Extract the [x, y] coordinate from the center of the cell holding the provided text.  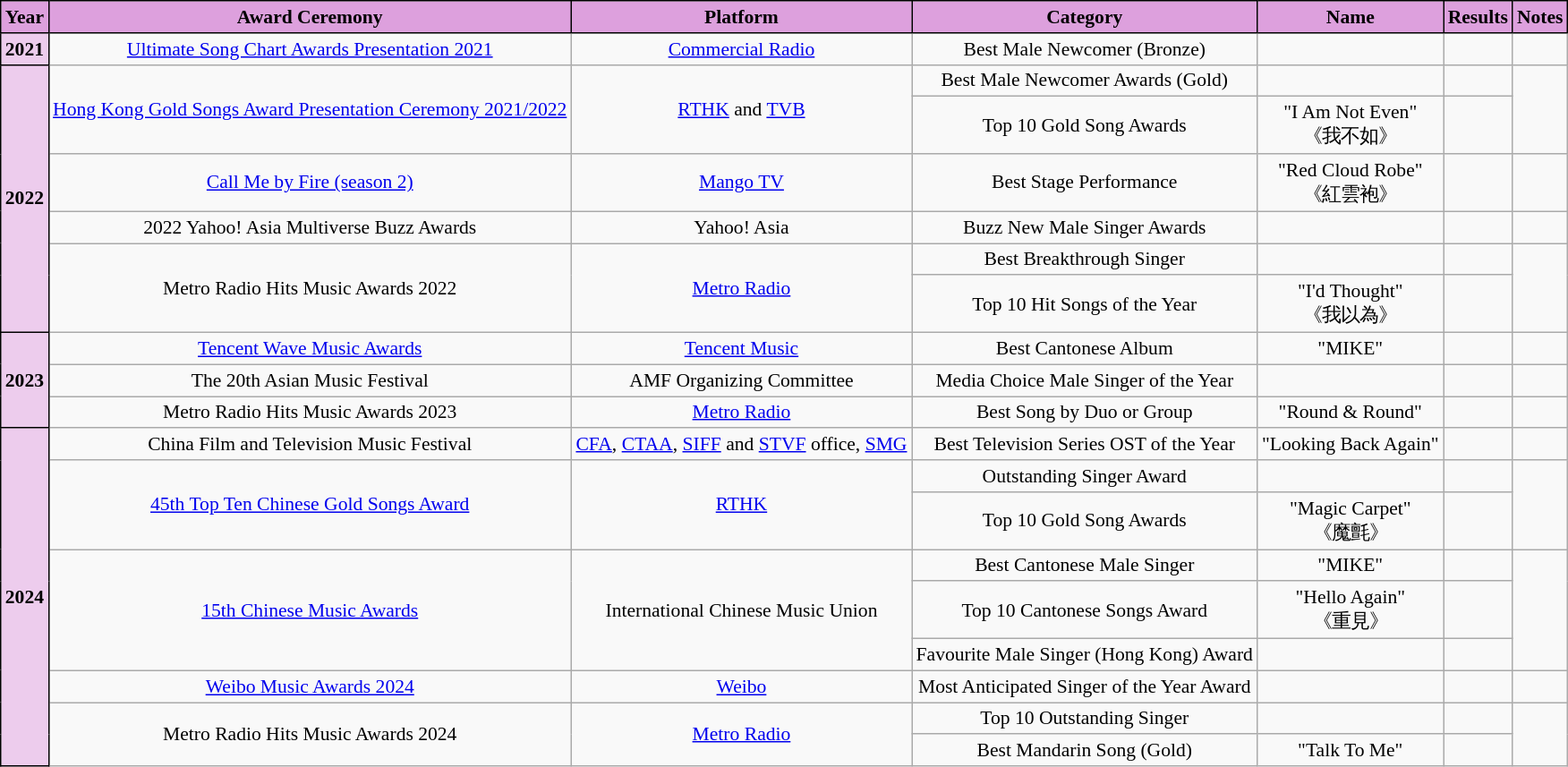
CFA, CTAA, SIFF and STVF office, SMG [741, 445]
International Chinese Music Union [741, 610]
China Film and Television Music Festival [310, 445]
Top 10 Outstanding Singer [1085, 719]
Year [25, 17]
"I Am Not Even"《我不如》 [1351, 125]
Weibo [741, 686]
Best Stage Performance [1085, 183]
Best Male Newcomer Awards (Gold) [1085, 81]
2024 [25, 598]
Metro Radio Hits Music Awards 2022 [310, 288]
2022 Yahoo! Asia Multiverse Buzz Awards [310, 227]
"I'd Thought"《我以為》 [1351, 304]
Metro Radio Hits Music Awards 2024 [310, 734]
Ultimate Song Chart Awards Presentation 2021 [310, 49]
Tencent Wave Music Awards [310, 349]
Category [1085, 17]
15th Chinese Music Awards [310, 610]
2023 [25, 381]
"Hello Again"《重見》 [1351, 610]
AMF Organizing Committee [741, 380]
Mango TV [741, 183]
Metro Radio Hits Music Awards 2023 [310, 413]
Hong Kong Gold Songs Award Presentation Ceremony 2021/2022 [310, 109]
RTHK and TVB [741, 109]
Weibo Music Awards 2024 [310, 686]
"Talk To Me" [1351, 751]
"Magic Carpet"《魔氈》 [1351, 521]
Tencent Music [741, 349]
45th Top Ten Chinese Gold Songs Award [310, 505]
Best Breakthrough Singer [1085, 260]
Buzz New Male Singer Awards [1085, 227]
"Round & Round" [1351, 413]
Top 10 Hit Songs of the Year [1085, 304]
Best Cantonese Male Singer [1085, 566]
"Red Cloud Robe"《紅雲袍》 [1351, 183]
"Looking Back Again" [1351, 445]
The 20th Asian Music Festival [310, 380]
Platform [741, 17]
Favourite Male Singer (Hong Kong) Award [1085, 655]
2021 [25, 49]
Media Choice Male Singer of the Year [1085, 380]
RTHK [741, 505]
Yahoo! Asia [741, 227]
Best Television Series OST of the Year [1085, 445]
2022 [25, 199]
Outstanding Singer Award [1085, 476]
Call Me by Fire (season 2) [310, 183]
Name [1351, 17]
Most Anticipated Singer of the Year Award [1085, 686]
Best Cantonese Album [1085, 349]
Results [1479, 17]
Best Male Newcomer (Bronze) [1085, 49]
Award Ceremony [310, 17]
Commercial Radio [741, 49]
Notes [1540, 17]
Best Mandarin Song (Gold) [1085, 751]
Best Song by Duo or Group [1085, 413]
Top 10 Cantonese Songs Award [1085, 610]
